Locate the cell with the specified text and output its [X, Y] center coordinate. 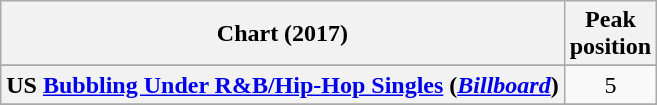
Peakposition [610, 34]
Chart (2017) [282, 34]
5 [610, 85]
US Bubbling Under R&B/Hip-Hop Singles (Billboard) [282, 85]
